Provide the [X, Y] coordinate of the cell's center where the given text is located.  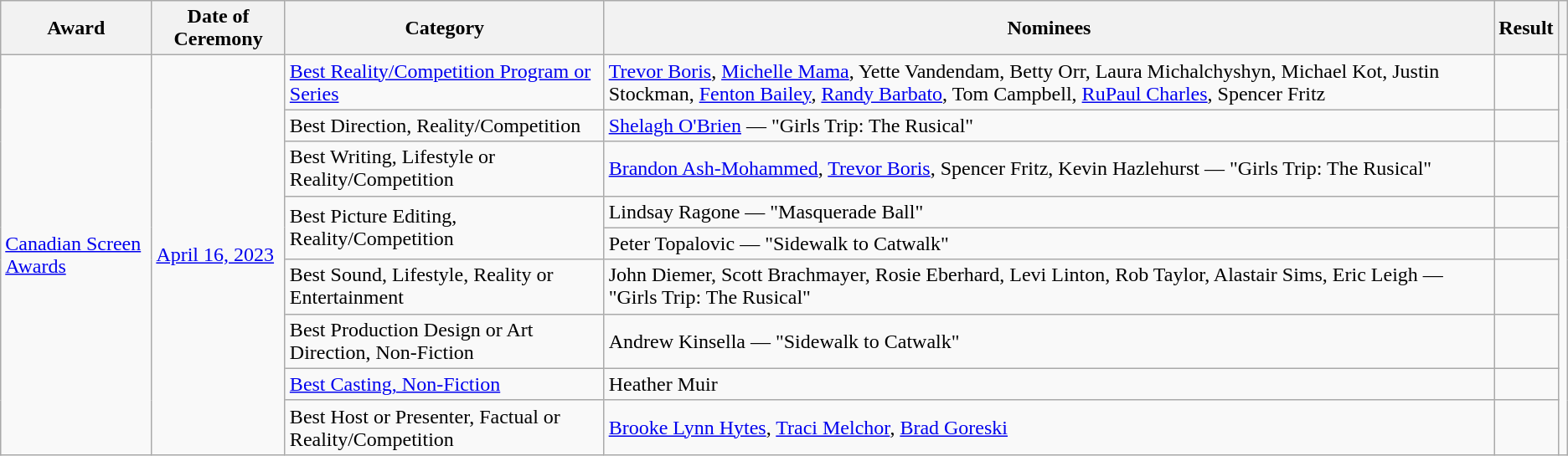
Category [444, 28]
Heather Muir [1049, 384]
Best Direction, Reality/Competition [444, 126]
Date of Ceremony [218, 28]
Best Writing, Lifestyle or Reality/Competition [444, 169]
Best Production Design or Art Direction, Non-Fiction [444, 341]
Nominees [1049, 28]
Andrew Kinsella — "Sidewalk to Catwalk" [1049, 341]
Best Picture Editing, Reality/Competition [444, 228]
Result [1526, 28]
Award [76, 28]
Best Reality/Competition Program or Series [444, 82]
Lindsay Ragone — "Masquerade Ball" [1049, 212]
Best Host or Presenter, Factual or Reality/Competition [444, 427]
Brandon Ash-Mohammed, Trevor Boris, Spencer Fritz, Kevin Hazlehurst — "Girls Trip: The Rusical" [1049, 169]
Canadian Screen Awards [76, 255]
Peter Topalovic — "Sidewalk to Catwalk" [1049, 243]
Brooke Lynn Hytes, Traci Melchor, Brad Goreski [1049, 427]
John Diemer, Scott Brachmayer, Rosie Eberhard, Levi Linton, Rob Taylor, Alastair Sims, Eric Leigh — "Girls Trip: The Rusical" [1049, 286]
Best Sound, Lifestyle, Reality or Entertainment [444, 286]
Best Casting, Non-Fiction [444, 384]
April 16, 2023 [218, 255]
Shelagh O'Brien — "Girls Trip: The Rusical" [1049, 126]
